Extract the (x, y) coordinate from the center of the cell holding the provided text.  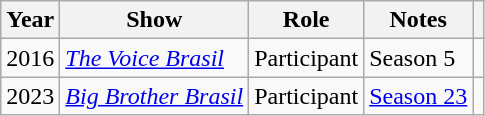
The Voice Brasil (154, 58)
Big Brother Brasil (154, 96)
Year (30, 20)
Role (306, 20)
2016 (30, 58)
Notes (418, 20)
Season 5 (418, 58)
Show (154, 20)
2023 (30, 96)
Season 23 (418, 96)
